Output the (x, y) coordinate of the center of the cell containing the given text.  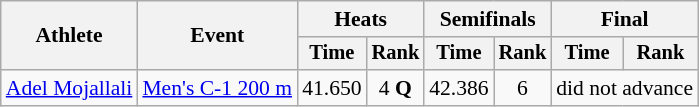
Men's C-1 200 m (217, 88)
41.650 (332, 88)
Heats (360, 19)
Event (217, 36)
4 Q (396, 88)
6 (523, 88)
Final (624, 19)
Adel Mojallali (70, 88)
did not advance (624, 88)
42.386 (458, 88)
Semifinals (488, 19)
Athlete (70, 36)
